Detect which cell encompasses the target text, then output its [x, y] center coordinate. 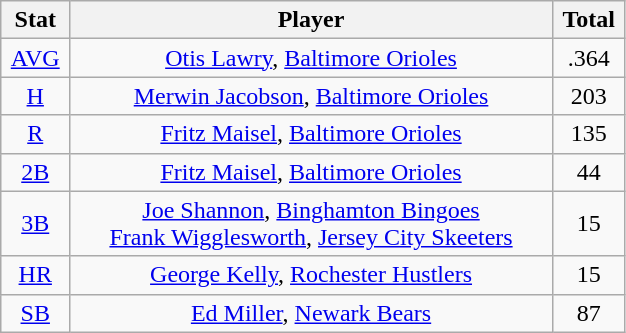
2B [36, 172]
AVG [36, 58]
Joe Shannon, Binghamton Bingoes Frank Wigglesworth, Jersey City Skeeters [312, 224]
HR [36, 275]
135 [588, 134]
Otis Lawry, Baltimore Orioles [312, 58]
Total [588, 20]
H [36, 96]
George Kelly, Rochester Hustlers [312, 275]
Player [312, 20]
SB [36, 313]
Merwin Jacobson, Baltimore Orioles [312, 96]
Ed Miller, Newark Bears [312, 313]
3B [36, 224]
Stat [36, 20]
R [36, 134]
203 [588, 96]
87 [588, 313]
44 [588, 172]
.364 [588, 58]
